Capture the cell that displays the provided text and extract its [x, y] central coordinate. 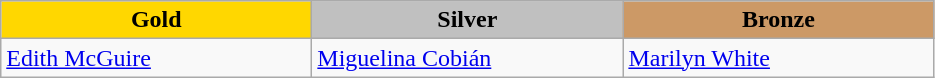
Edith McGuire [156, 58]
Marilyn White [778, 58]
Bronze [778, 20]
Gold [156, 20]
Miguelina Cobián [468, 58]
Silver [468, 20]
